Determine the (x, y) coordinate at the center of the cell enclosing the given text.  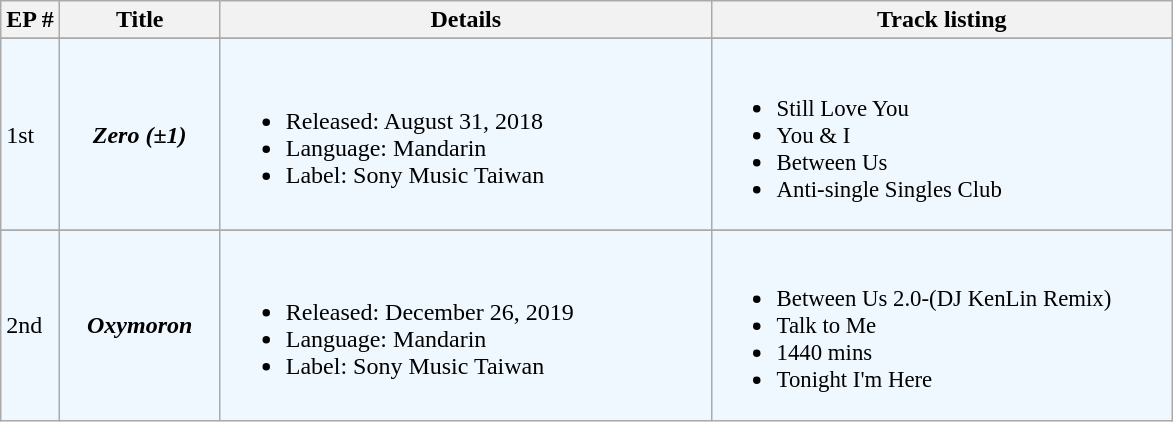
Released: August 31, 2018Language: MandarinLabel: Sony Music Taiwan (466, 134)
1st (30, 134)
Between Us 2.0-(DJ KenLin Remix)Talk to Me1440 minsTonight I'm Here (942, 326)
Details (466, 20)
Zero (±1) (140, 134)
2nd (30, 326)
Released: December 26, 2019Language: MandarinLabel: Sony Music Taiwan (466, 326)
Title (140, 20)
Still Love YouYou & IBetween UsAnti-single Singles Club (942, 134)
EP # (30, 20)
Track listing (942, 20)
Oxymoron (140, 326)
